Determine the [x, y] coordinate at the center of the cell enclosing the given text.  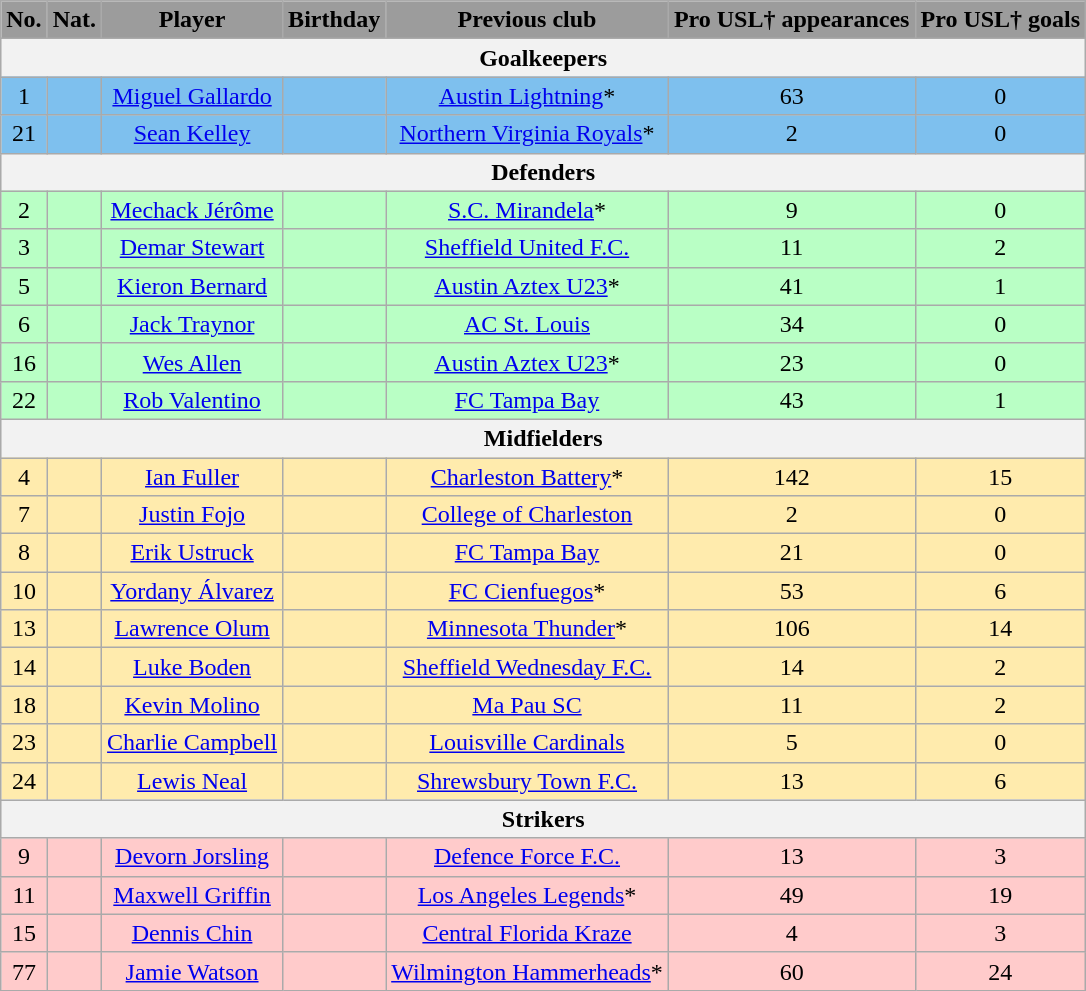
College of Charleston [528, 515]
Kieron Bernard [192, 286]
No. [24, 20]
Player [192, 20]
Birthday [334, 20]
16 [24, 362]
Goalkeepers [544, 58]
43 [792, 400]
Ian Fuller [192, 477]
Rob Valentino [192, 400]
60 [792, 971]
Yordany Álvarez [192, 591]
10 [24, 591]
Jamie Watson [192, 971]
41 [792, 286]
19 [1000, 895]
Erik Ustruck [192, 553]
Shrewsbury Town F.C. [528, 781]
Sean Kelley [192, 134]
Strikers [544, 819]
Dennis Chin [192, 933]
Justin Fojo [192, 515]
18 [24, 705]
Demar Stewart [192, 248]
63 [792, 96]
Charleston Battery* [528, 477]
8 [24, 553]
Charlie Campbell [192, 743]
Luke Boden [192, 667]
Pro USL† goals [1000, 20]
Nat. [74, 20]
Lawrence Olum [192, 629]
49 [792, 895]
S.C. Mirandela* [528, 210]
Midfielders [544, 438]
Previous club [528, 20]
77 [24, 971]
FC Cienfuegos* [528, 591]
Wilmington Hammerheads* [528, 971]
Austin Lightning* [528, 96]
Mechack Jérôme [192, 210]
Lewis Neal [192, 781]
Wes Allen [192, 362]
Central Florida Kraze [528, 933]
Northern Virginia Royals* [528, 134]
Devorn Jorsling [192, 857]
Miguel Gallardo [192, 96]
Maxwell Griffin [192, 895]
Sheffield Wednesday F.C. [528, 667]
Jack Traynor [192, 324]
53 [792, 591]
Defence Force F.C. [528, 857]
22 [24, 400]
106 [792, 629]
Pro USL† appearances [792, 20]
AC St. Louis [528, 324]
Louisville Cardinals [528, 743]
142 [792, 477]
Minnesota Thunder* [528, 629]
7 [24, 515]
Sheffield United F.C. [528, 248]
Ma Pau SC [528, 705]
Kevin Molino [192, 705]
Defenders [544, 172]
Los Angeles Legends* [528, 895]
34 [792, 324]
